Search for the cell housing the specified text and yield its (x, y) center coordinate. 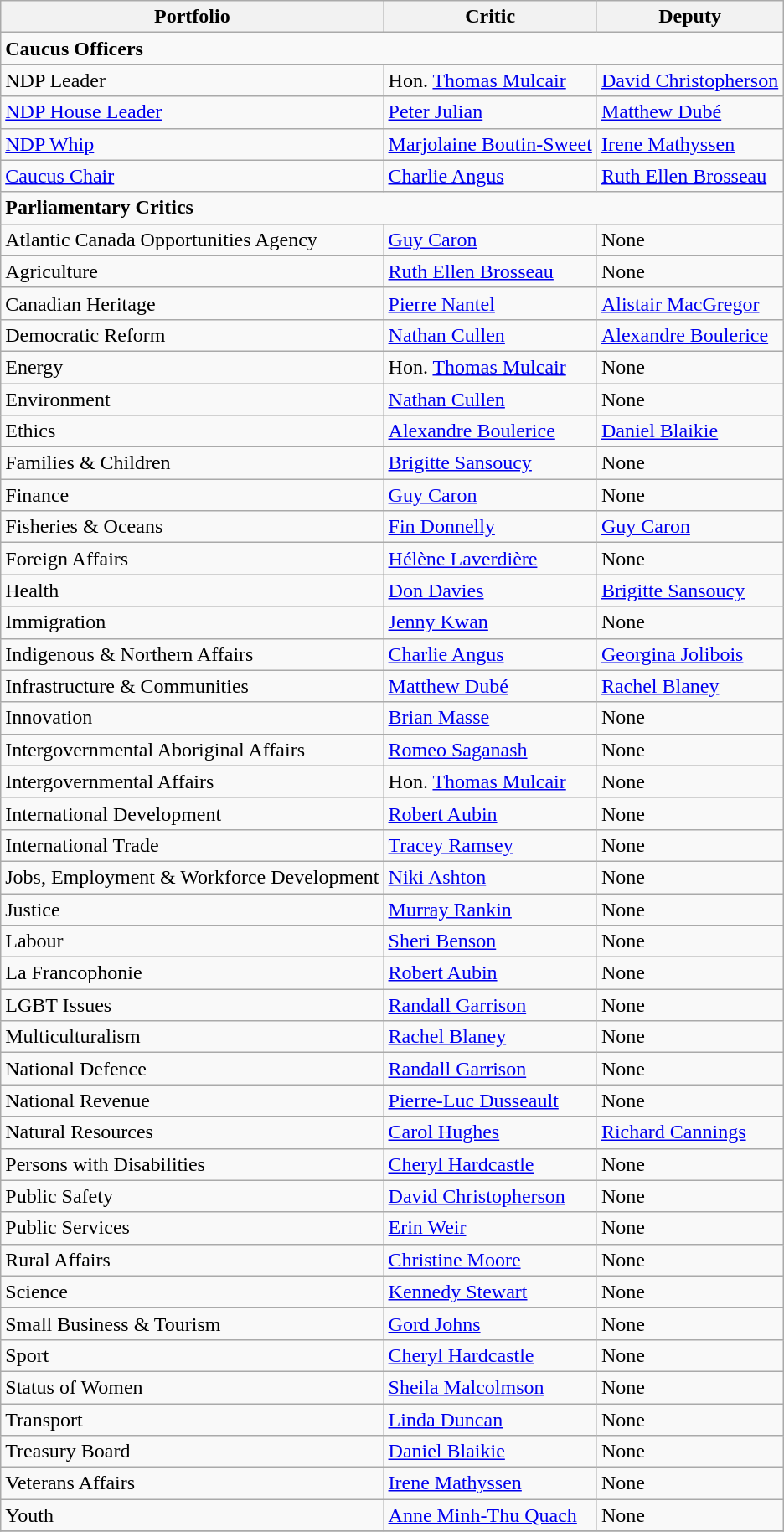
Murray Rankin (490, 909)
Intergovernmental Aboriginal Affairs (193, 750)
Pierre Nantel (490, 303)
Deputy (689, 17)
Multiculturalism (193, 1037)
Christine Moore (490, 1260)
Linda Duncan (490, 1420)
Labour (193, 941)
La Francophonie (193, 973)
NDP House Leader (193, 112)
Richard Cannings (689, 1132)
Peter Julian (490, 112)
Natural Resources (193, 1132)
Kennedy Stewart (490, 1292)
International Trade (193, 845)
Public Services (193, 1228)
Veterans Affairs (193, 1483)
Infrastructure & Communities (193, 686)
Families & Children (193, 463)
Marjolaine Boutin-Sweet (490, 144)
Erin Weir (490, 1228)
Canadian Heritage (193, 303)
Justice (193, 909)
Georgina Jolibois (689, 654)
Sheri Benson (490, 941)
Fin Donnelly (490, 527)
Science (193, 1292)
Anne Minh-Thu Quach (490, 1515)
Transport (193, 1420)
Energy (193, 367)
Carol Hughes (490, 1132)
Caucus Chair (193, 176)
Persons with Disabilities (193, 1164)
Parliamentary Critics (392, 208)
Pierre-Luc Dusseault (490, 1101)
Alistair MacGregor (689, 303)
National Defence (193, 1069)
Romeo Saganash (490, 750)
Gord Johns (490, 1323)
Status of Women (193, 1387)
Finance (193, 495)
Don Davies (490, 591)
Innovation (193, 718)
Fisheries & Oceans (193, 527)
Tracey Ramsey (490, 845)
Critic (490, 17)
Sheila Malcolmson (490, 1387)
Immigration (193, 622)
Sport (193, 1355)
Brian Masse (490, 718)
Indigenous & Northern Affairs (193, 654)
International Development (193, 813)
Environment (193, 400)
Jobs, Employment & Workforce Development (193, 877)
Agriculture (193, 271)
Public Safety (193, 1196)
Rural Affairs (193, 1260)
National Revenue (193, 1101)
Health (193, 591)
NDP Leader (193, 80)
NDP Whip (193, 144)
Small Business & Tourism (193, 1323)
Atlantic Canada Opportunities Agency (193, 240)
Democratic Reform (193, 335)
LGBT Issues (193, 1005)
Jenny Kwan (490, 622)
Hélène Laverdière (490, 559)
Caucus Officers (392, 49)
Youth (193, 1515)
Foreign Affairs (193, 559)
Treasury Board (193, 1452)
Ethics (193, 431)
Portfolio (193, 17)
Intergovernmental Affairs (193, 781)
Niki Ashton (490, 877)
